Output the (x, y) coordinate of the center of the cell containing the given text.  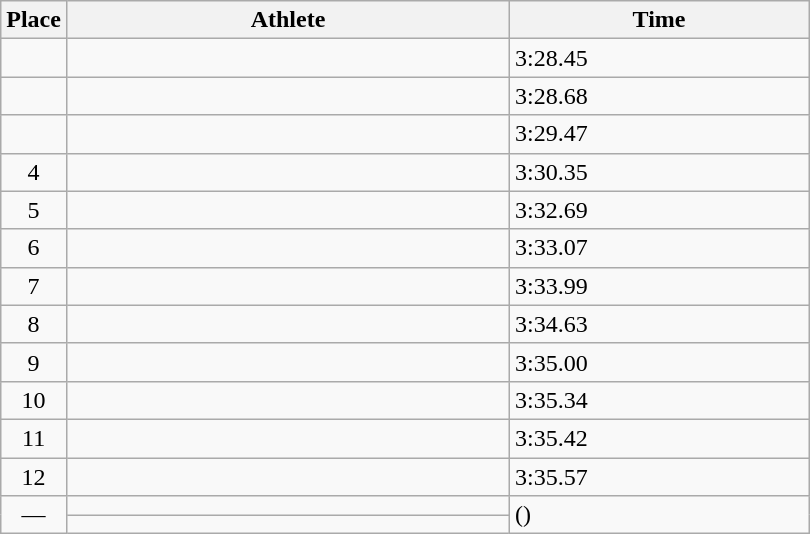
3:35.34 (660, 400)
3:35.42 (660, 438)
3:35.00 (660, 362)
4 (34, 172)
9 (34, 362)
3:35.57 (660, 477)
3:28.45 (660, 58)
3:29.47 (660, 134)
10 (34, 400)
3:32.69 (660, 210)
Place (34, 20)
3:28.68 (660, 96)
3:34.63 (660, 324)
3:33.99 (660, 286)
5 (34, 210)
11 (34, 438)
3:30.35 (660, 172)
6 (34, 248)
3:33.07 (660, 248)
() (660, 515)
Athlete (288, 20)
8 (34, 324)
12 (34, 477)
— (34, 515)
Time (660, 20)
7 (34, 286)
